Return the (x, y) coordinate for the center point of the cell that contains the specified text.  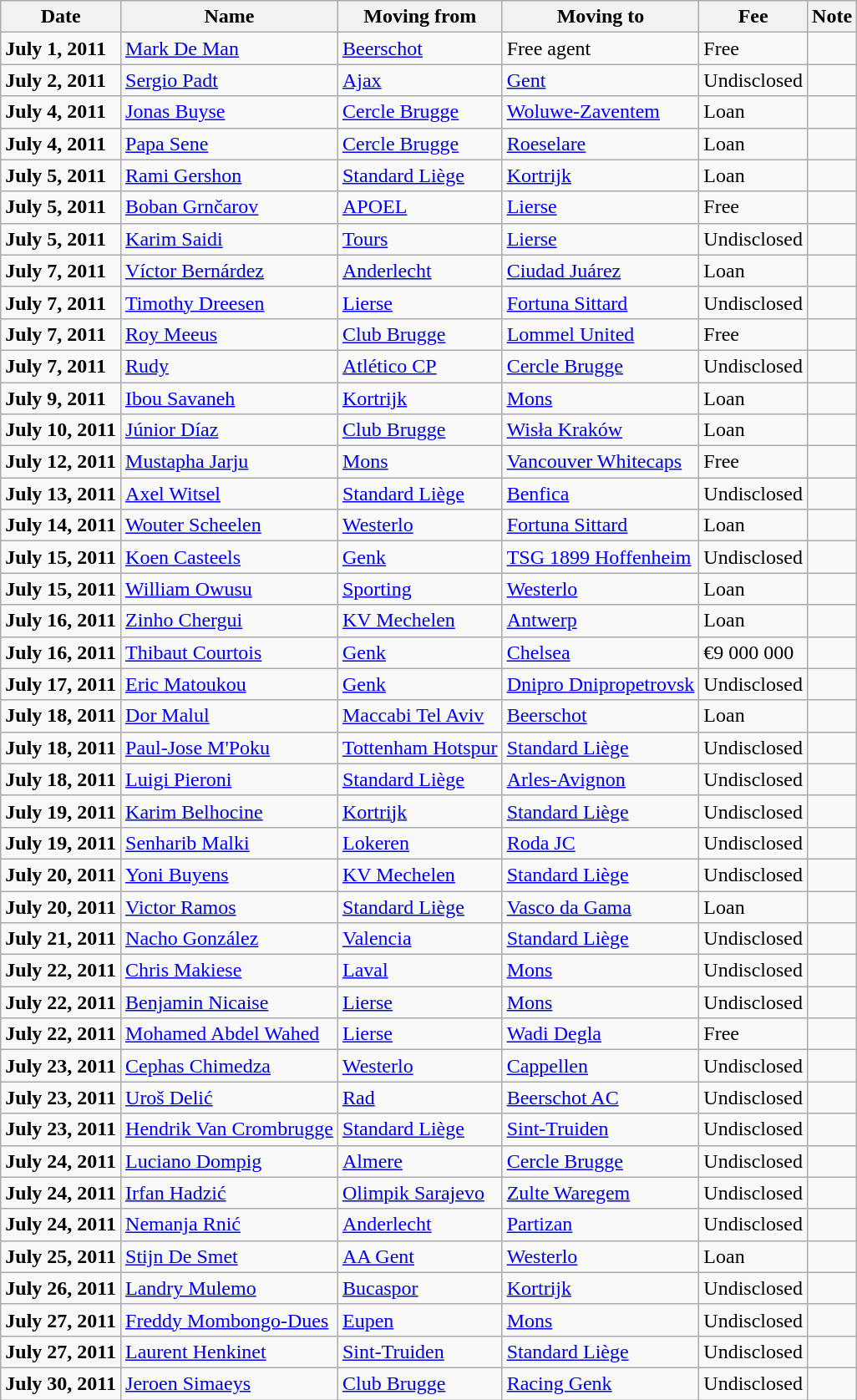
Eupen (419, 1320)
Sporting (419, 589)
Lommel United (601, 334)
July 1, 2011 (61, 48)
Roy Meeus (230, 334)
Dnipro Dnipropetrovsk (601, 684)
Mustapha Jarju (230, 462)
Luigi Pieroni (230, 779)
Gent (601, 80)
Mark De Man (230, 48)
Woluwe-Zaventem (601, 112)
Timothy Dreesen (230, 302)
Jeroen Simaeys (230, 1383)
Irfan Hadzić (230, 1193)
July 13, 2011 (61, 494)
Beerschot AC (601, 1098)
July 9, 2011 (61, 398)
Stijn De Smet (230, 1256)
Rad (419, 1098)
Valencia (419, 939)
Fee (753, 17)
Nemanja Rnić (230, 1225)
Nacho González (230, 939)
Free agent (601, 48)
Victor Ramos (230, 906)
Mohamed Abdel Wahed (230, 1034)
Wouter Scheelen (230, 525)
Papa Sene (230, 144)
Paul-Jose M'Poku (230, 748)
Yoni Buyens (230, 875)
July 26, 2011 (61, 1288)
APOEL (419, 207)
Júnior Díaz (230, 430)
Tours (419, 239)
Víctor Bernárdez (230, 271)
Jonas Buyse (230, 112)
Atlético CP (419, 366)
Chelsea (601, 652)
AA Gent (419, 1256)
Karim Belhocine (230, 811)
Note (832, 17)
William Owusu (230, 589)
Zulte Waregem (601, 1193)
Almere (419, 1161)
Eric Matoukou (230, 684)
Antwerp (601, 621)
Ibou Savaneh (230, 398)
Racing Genk (601, 1383)
Roda JC (601, 843)
Laurent Henkinet (230, 1352)
Zinho Chergui (230, 621)
Thibaut Courtois (230, 652)
Benfica (601, 494)
Olimpik Sarajevo (419, 1193)
Roeselare (601, 144)
July 30, 2011 (61, 1383)
Benjamin Nicaise (230, 1002)
Cappellen (601, 1066)
Date (61, 17)
€9 000 000 (753, 652)
Wadi Degla (601, 1034)
Moving from (419, 17)
July 21, 2011 (61, 939)
Cephas Chimedza (230, 1066)
Uroš Delić (230, 1098)
Laval (419, 971)
Bucaspor (419, 1288)
Senharib Malki (230, 843)
July 12, 2011 (61, 462)
Tottenham Hotspur (419, 748)
Ciudad Juárez (601, 271)
July 25, 2011 (61, 1256)
TSG 1899 Hoffenheim (601, 557)
Boban Grnčarov (230, 207)
July 2, 2011 (61, 80)
Luciano Dompig (230, 1161)
Rami Gershon (230, 175)
Dor Malul (230, 716)
July 14, 2011 (61, 525)
Vancouver Whitecaps (601, 462)
Name (230, 17)
Landry Mulemo (230, 1288)
July 10, 2011 (61, 430)
Arles-Avignon (601, 779)
Partizan (601, 1225)
Lokeren (419, 843)
Vasco da Gama (601, 906)
Axel Witsel (230, 494)
Wisła Kraków (601, 430)
July 17, 2011 (61, 684)
Freddy Mombongo-Dues (230, 1320)
Maccabi Tel Aviv (419, 716)
Chris Makiese (230, 971)
Hendrik Van Crombrugge (230, 1129)
Rudy (230, 366)
Moving to (601, 17)
Koen Casteels (230, 557)
Karim Saidi (230, 239)
Sergio Padt (230, 80)
Ajax (419, 80)
